Determine the (X, Y) coordinate at the center of the cell enclosing the given text.  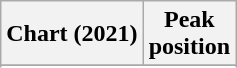
Chart (2021) (72, 34)
Peakposition (189, 34)
